Identify which cell holds the provided text, then report its [x, y] central coordinate. 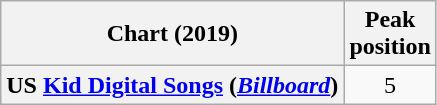
US Kid Digital Songs (Billboard) [172, 85]
5 [390, 85]
Chart (2019) [172, 34]
Peakposition [390, 34]
